Determine the [x, y] coordinate at the center of the cell enclosing the given text.  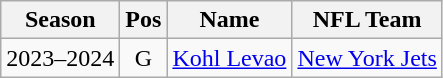
Pos [144, 20]
2023–2024 [60, 58]
Season [60, 20]
Name [230, 20]
G [144, 58]
Kohl Levao [230, 58]
New York Jets [367, 58]
NFL Team [367, 20]
